For the text-containing cell, return its midpoint in (X, Y) coordinate format. 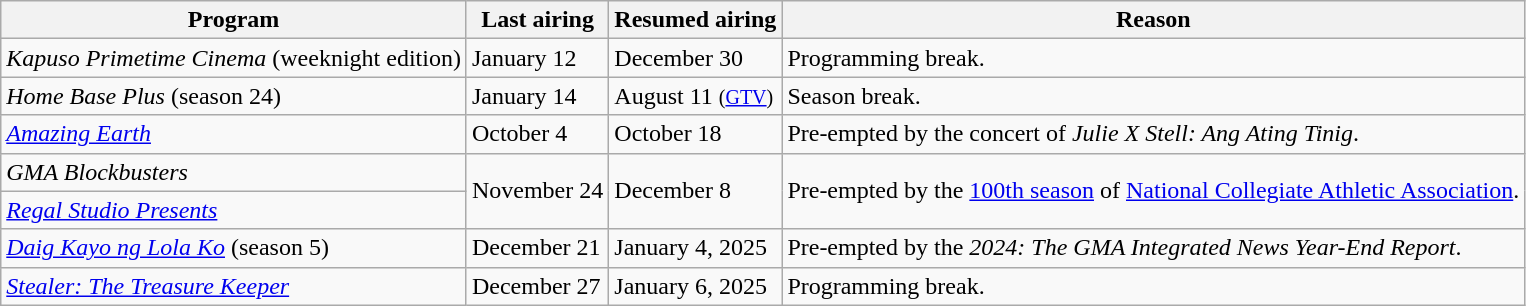
Home Base Plus (season 24) (234, 96)
December 27 (537, 286)
December 21 (537, 248)
October 4 (537, 134)
Stealer: The Treasure Keeper (234, 286)
August 11 (GTV) (696, 96)
Pre-empted by the 100th season of National Collegiate Athletic Association. (1154, 191)
Daig Kayo ng Lola Ko (season 5) (234, 248)
December 8 (696, 191)
October 18 (696, 134)
Season break. (1154, 96)
Last airing (537, 20)
Reason (1154, 20)
Resumed airing (696, 20)
January 4, 2025 (696, 248)
Program (234, 20)
January 12 (537, 58)
January 14 (537, 96)
Amazing Earth (234, 134)
Kapuso Primetime Cinema (weeknight edition) (234, 58)
Regal Studio Presents (234, 210)
November 24 (537, 191)
Pre-empted by the 2024: The GMA Integrated News Year-End Report. (1154, 248)
December 30 (696, 58)
GMA Blockbusters (234, 172)
January 6, 2025 (696, 286)
Pre-empted by the concert of Julie X Stell: Ang Ating Tinig. (1154, 134)
